Return the (X, Y) coordinate for the center point of the cell that contains the specified text.  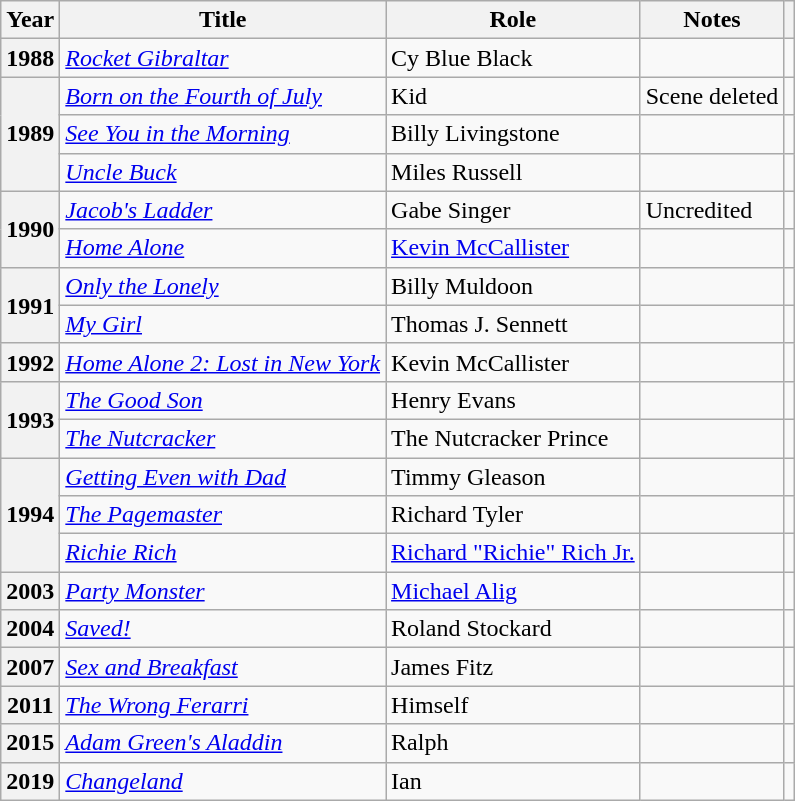
1990 (30, 229)
Sex and Breakfast (223, 667)
Billy Livingstone (514, 134)
Gabe Singer (514, 210)
Adam Green's Aladdin (223, 743)
1991 (30, 305)
Himself (514, 705)
1989 (30, 134)
The Pagemaster (223, 515)
Cy Blue Black (514, 58)
Ian (514, 781)
James Fitz (514, 667)
Richard Tyler (514, 515)
Uncle Buck (223, 172)
Uncredited (712, 210)
Scene deleted (712, 96)
My Girl (223, 324)
1988 (30, 58)
Party Monster (223, 591)
Role (514, 20)
Changeland (223, 781)
Notes (712, 20)
Home Alone (223, 248)
Rocket Gibraltar (223, 58)
Michael Alig (514, 591)
Henry Evans (514, 400)
Ralph (514, 743)
The Wrong Ferarri (223, 705)
Year (30, 20)
2007 (30, 667)
Richard "Richie" Rich Jr. (514, 553)
1993 (30, 419)
The Nutcracker Prince (514, 438)
1994 (30, 515)
2019 (30, 781)
Title (223, 20)
The Nutcracker (223, 438)
Kid (514, 96)
2003 (30, 591)
Roland Stockard (514, 629)
Getting Even with Dad (223, 477)
Thomas J. Sennett (514, 324)
Home Alone 2: Lost in New York (223, 362)
2004 (30, 629)
The Good Son (223, 400)
Richie Rich (223, 553)
Born on the Fourth of July (223, 96)
See You in the Morning (223, 134)
2011 (30, 705)
Jacob's Ladder (223, 210)
2015 (30, 743)
1992 (30, 362)
Miles Russell (514, 172)
Only the Lonely (223, 286)
Timmy Gleason (514, 477)
Billy Muldoon (514, 286)
Saved! (223, 629)
